Output the (X, Y) coordinate of the center of the cell containing the given text.  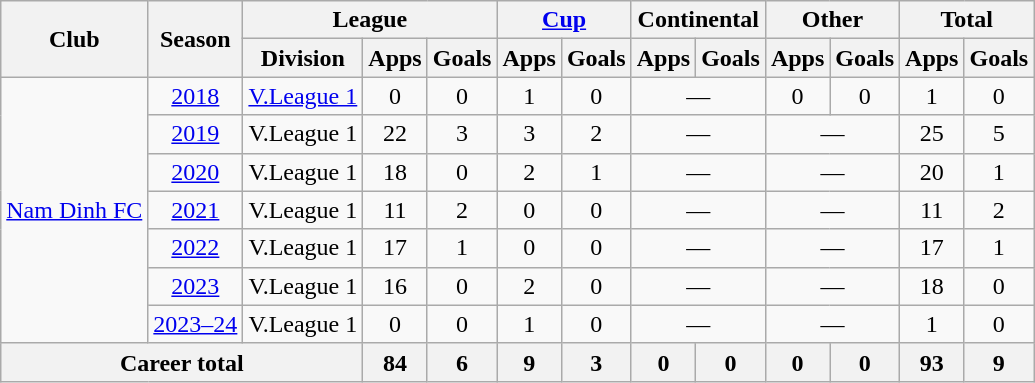
Total (967, 20)
League (370, 20)
Continental (698, 20)
Nam Dinh FC (74, 210)
2020 (196, 172)
16 (395, 286)
Cup (564, 20)
2021 (196, 210)
2023–24 (196, 324)
25 (932, 134)
20 (932, 172)
Division (303, 58)
2023 (196, 286)
2022 (196, 248)
Other (832, 20)
2018 (196, 96)
Career total (182, 362)
Club (74, 39)
93 (932, 362)
6 (462, 362)
2019 (196, 134)
22 (395, 134)
Season (196, 39)
84 (395, 362)
5 (999, 134)
